Identify which cell holds the provided text, then report its (X, Y) central coordinate. 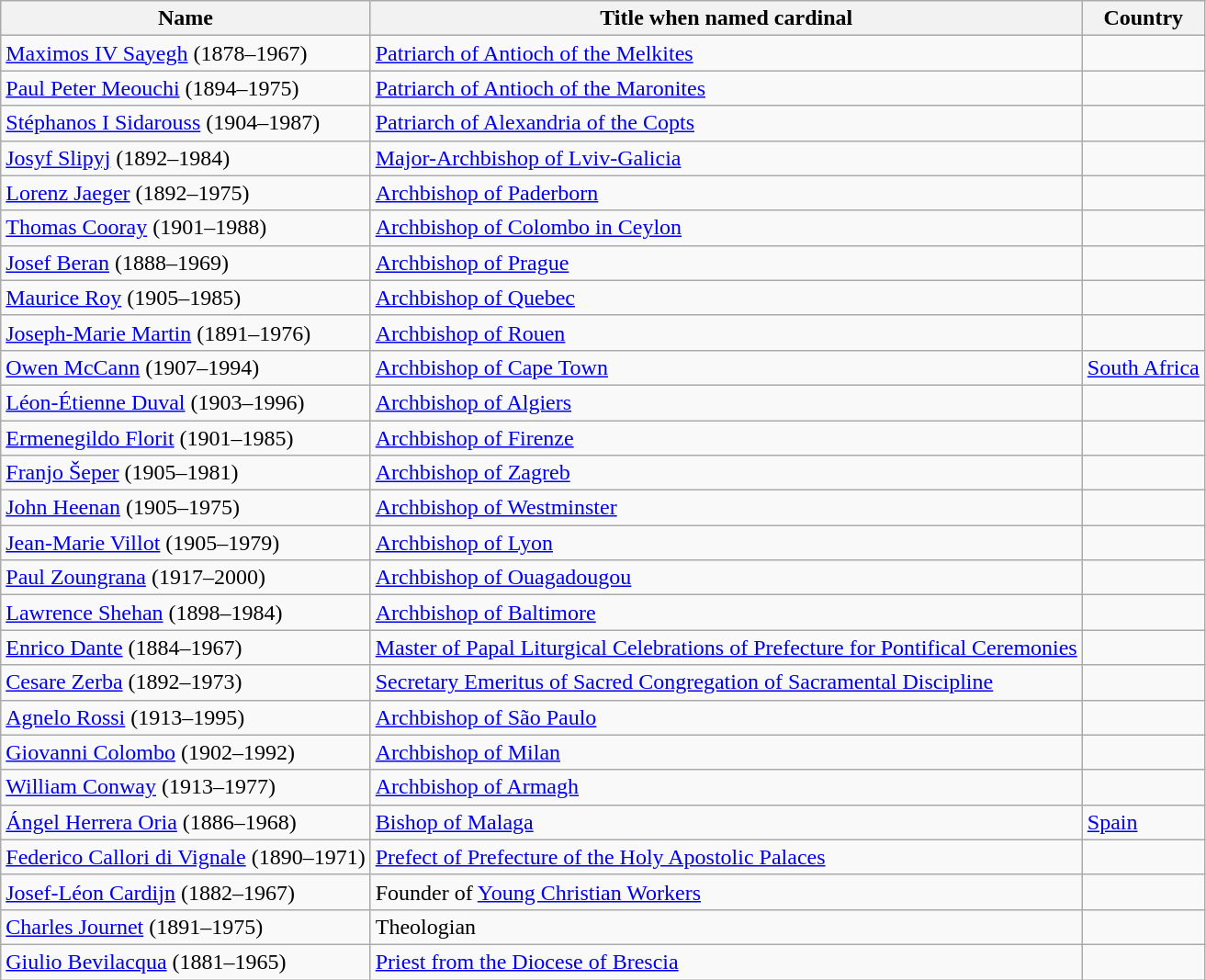
Archbishop of Algiers (726, 402)
Archbishop of Cape Town (726, 367)
Founder of Young Christian Workers (726, 892)
Archbishop of Prague (726, 263)
Paul Peter Meouchi (1894–1975) (186, 88)
Josyf Slipyj (1892–1984) (186, 158)
Spain (1143, 822)
Enrico Dante (1884–1967) (186, 648)
Charles Journet (1891–1975) (186, 927)
Maurice Roy (1905–1985) (186, 298)
Master of Papal Liturgical Celebrations of Prefecture for Pontifical Ceremonies (726, 648)
Name (186, 18)
Lorenz Jaeger (1892–1975) (186, 193)
Archbishop of Quebec (726, 298)
Maximos IV Sayegh (1878–1967) (186, 53)
Archbishop of São Paulo (726, 717)
Patriarch of Alexandria of the Copts (726, 123)
Archbishop of Zagreb (726, 473)
Archbishop of Milan (726, 752)
Title when named cardinal (726, 18)
Thomas Cooray (1901–1988) (186, 228)
John Heenan (1905–1975) (186, 508)
Owen McCann (1907–1994) (186, 367)
Secretary Emeritus of Sacred Congregation of Sacramental Discipline (726, 682)
Léon-Étienne Duval (1903–1996) (186, 402)
Archbishop of Westminster (726, 508)
Bishop of Malaga (726, 822)
Ermenegildo Florit (1901–1985) (186, 438)
William Conway (1913–1977) (186, 787)
Agnelo Rossi (1913–1995) (186, 717)
Priest from the Diocese of Brescia (726, 962)
Archbishop of Paderborn (726, 193)
Cesare Zerba (1892–1973) (186, 682)
Lawrence Shehan (1898–1984) (186, 613)
Archbishop of Ouagadougou (726, 578)
Jean-Marie Villot (1905–1979) (186, 543)
Joseph-Marie Martin (1891–1976) (186, 332)
Archbishop of Colombo in Ceylon (726, 228)
Ángel Herrera Oria (1886–1968) (186, 822)
Archbishop of Firenze (726, 438)
Major-Archbishop of Lviv-Galicia (726, 158)
Archbishop of Rouen (726, 332)
Federico Callori di Vignale (1890–1971) (186, 857)
Josef Beran (1888–1969) (186, 263)
Country (1143, 18)
South Africa (1143, 367)
Stéphanos I Sidarouss (1904–1987) (186, 123)
Giulio Bevilacqua (1881–1965) (186, 962)
Franjo Šeper (1905–1981) (186, 473)
Theologian (726, 927)
Patriarch of Antioch of the Melkites (726, 53)
Archbishop of Baltimore (726, 613)
Patriarch of Antioch of the Maronites (726, 88)
Archbishop of Armagh (726, 787)
Archbishop of Lyon (726, 543)
Josef-Léon Cardijn (1882–1967) (186, 892)
Giovanni Colombo (1902–1992) (186, 752)
Paul Zoungrana (1917–2000) (186, 578)
Prefect of Prefecture of the Holy Apostolic Palaces (726, 857)
